Capture the cell that displays the provided text and extract its (X, Y) central coordinate. 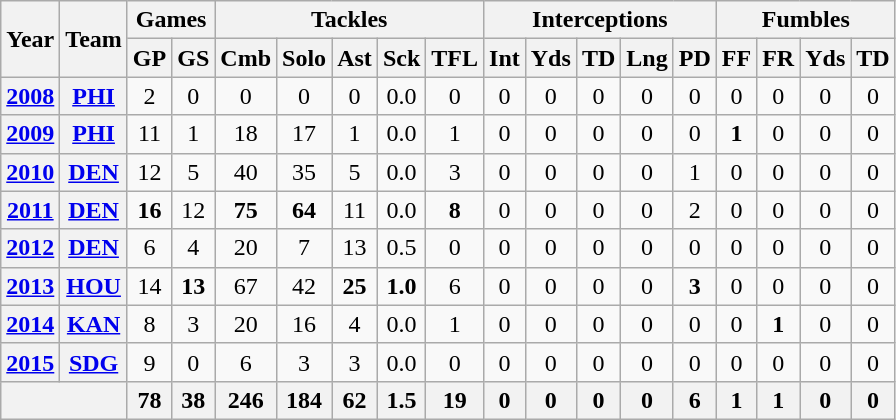
2014 (30, 324)
Tackles (350, 20)
HOU (94, 286)
1.0 (401, 286)
2015 (30, 362)
0.5 (401, 248)
35 (304, 172)
Cmb (246, 58)
Int (505, 58)
7 (304, 248)
78 (149, 400)
2010 (30, 172)
Fumbles (806, 20)
KAN (94, 324)
67 (246, 286)
184 (304, 400)
SDG (94, 362)
Sck (401, 58)
40 (246, 172)
Team (94, 39)
FF (736, 58)
2009 (30, 134)
Year (30, 39)
62 (355, 400)
14 (149, 286)
246 (246, 400)
2008 (30, 96)
Solo (304, 58)
PD (694, 58)
Lng (647, 58)
TFL (455, 58)
17 (304, 134)
GP (149, 58)
9 (149, 362)
1.5 (401, 400)
2012 (30, 248)
18 (246, 134)
Interceptions (600, 20)
Ast (355, 58)
GS (194, 58)
2013 (30, 286)
42 (304, 286)
Games (170, 20)
2011 (30, 210)
38 (194, 400)
19 (455, 400)
25 (355, 286)
FR (778, 58)
64 (304, 210)
75 (246, 210)
